Determine the [x, y] coordinate at the center of the cell enclosing the given text.  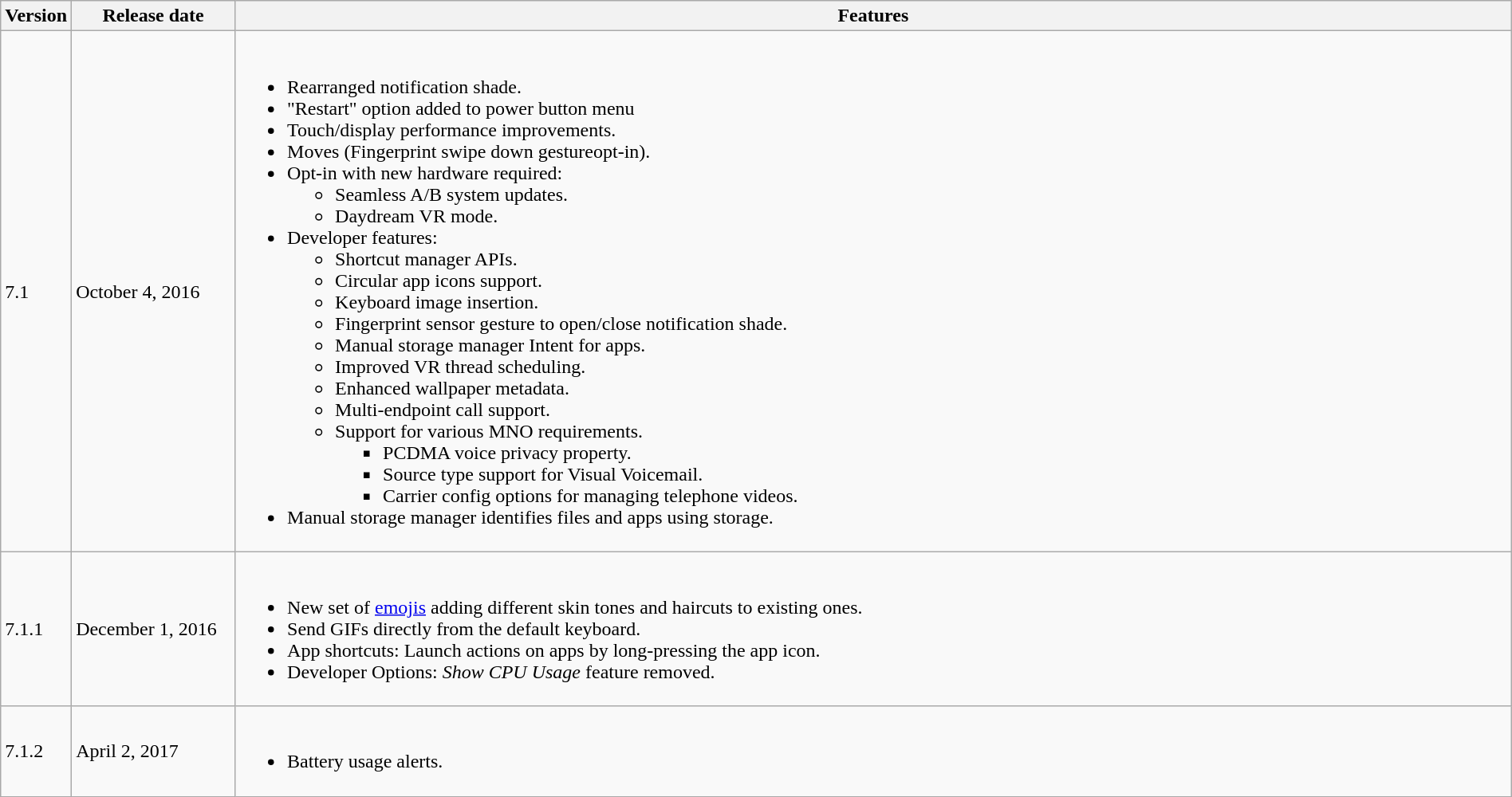
Version [37, 16]
December 1, 2016 [153, 629]
October 4, 2016 [153, 292]
7.1 [37, 292]
7.1.2 [37, 751]
Release date [153, 16]
7.1.1 [37, 629]
April 2, 2017 [153, 751]
Battery usage alerts. [874, 751]
Features [874, 16]
